Locate the cell with the specified text and output its [x, y] center coordinate. 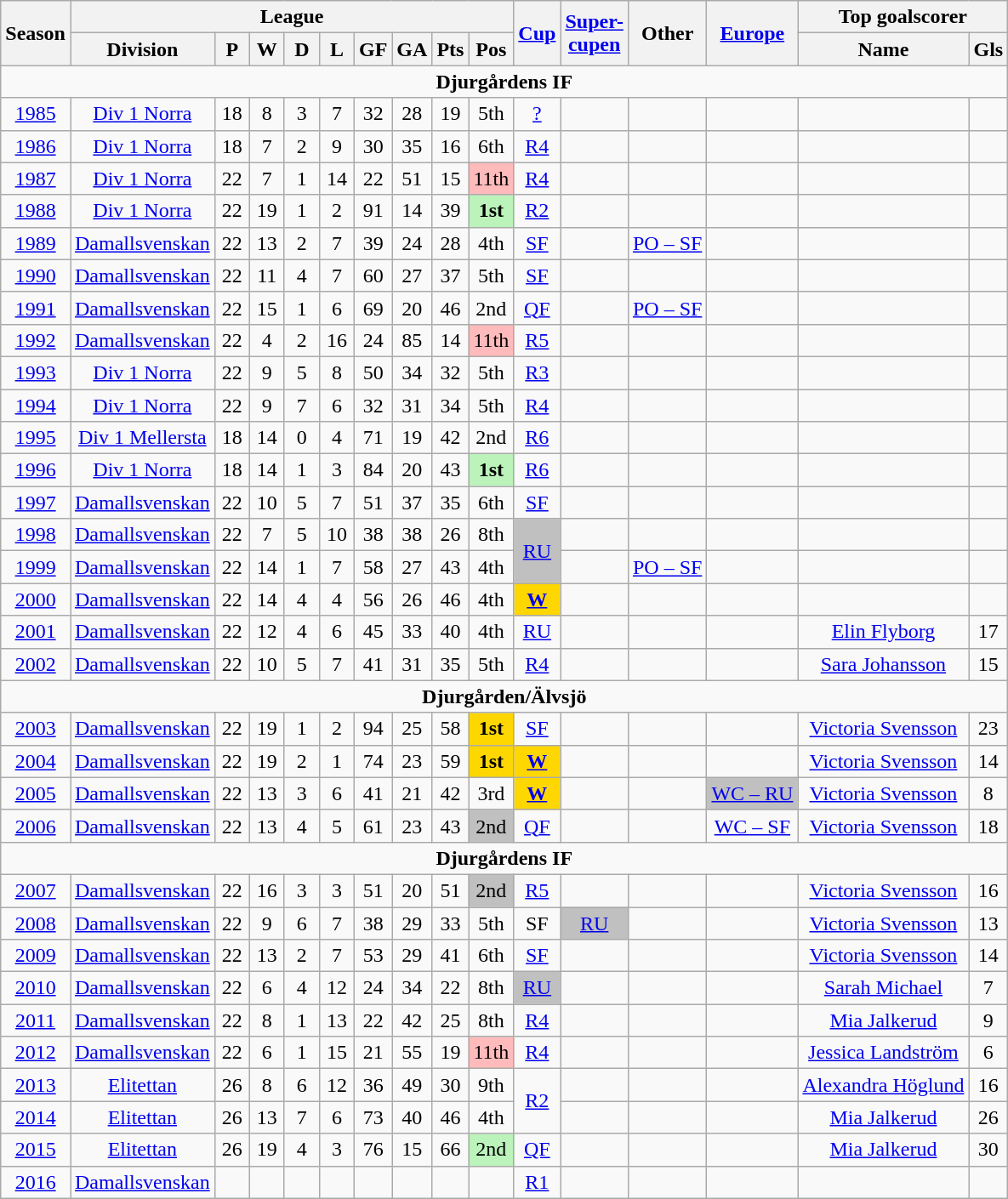
2010 [36, 988]
R1 [538, 1182]
2001 [36, 632]
1988 [36, 211]
Name [883, 49]
1989 [36, 243]
66 [451, 1150]
1991 [36, 308]
1987 [36, 179]
Pts [451, 49]
61 [373, 826]
73 [373, 1117]
1986 [36, 146]
2008 [36, 923]
2006 [36, 826]
2014 [36, 1117]
74 [373, 761]
Other [667, 33]
56 [373, 599]
11 [267, 276]
53 [373, 956]
2009 [36, 956]
1999 [36, 567]
Division [142, 49]
P [231, 49]
49 [412, 1085]
2002 [36, 664]
League [291, 17]
1996 [36, 470]
Gls [988, 49]
L [337, 49]
Djurgården/Älvsjö [504, 696]
9th [492, 1085]
1997 [36, 503]
GA [412, 49]
2016 [36, 1182]
1995 [36, 438]
Pos [492, 49]
2011 [36, 1020]
94 [373, 729]
Div 1 Mellersta [142, 438]
1990 [36, 276]
Cup [538, 33]
Jessica Landström [883, 1053]
Europe [752, 33]
Alexandra Höglund [883, 1085]
2012 [36, 1053]
1994 [36, 406]
71 [373, 438]
0 [301, 438]
2005 [36, 793]
Season [36, 33]
? [538, 114]
76 [373, 1150]
60 [373, 276]
55 [412, 1053]
2003 [36, 729]
1993 [36, 372]
WC – RU [752, 793]
45 [373, 632]
1985 [36, 114]
69 [373, 308]
17 [988, 632]
Elin Flyborg [883, 632]
GF [373, 49]
R3 [538, 372]
3rd [492, 793]
2015 [36, 1150]
84 [373, 470]
1998 [36, 535]
59 [451, 761]
Sarah Michael [883, 988]
2000 [36, 599]
2004 [36, 761]
Top goalscorer [903, 17]
85 [412, 340]
WC – SF [752, 826]
1992 [36, 340]
D [301, 49]
Super-cupen [595, 33]
91 [373, 211]
Sara Johansson [883, 664]
2013 [36, 1085]
2007 [36, 890]
36 [373, 1085]
50 [373, 372]
